Detect which cell encompasses the target text, then output its (X, Y) center coordinate. 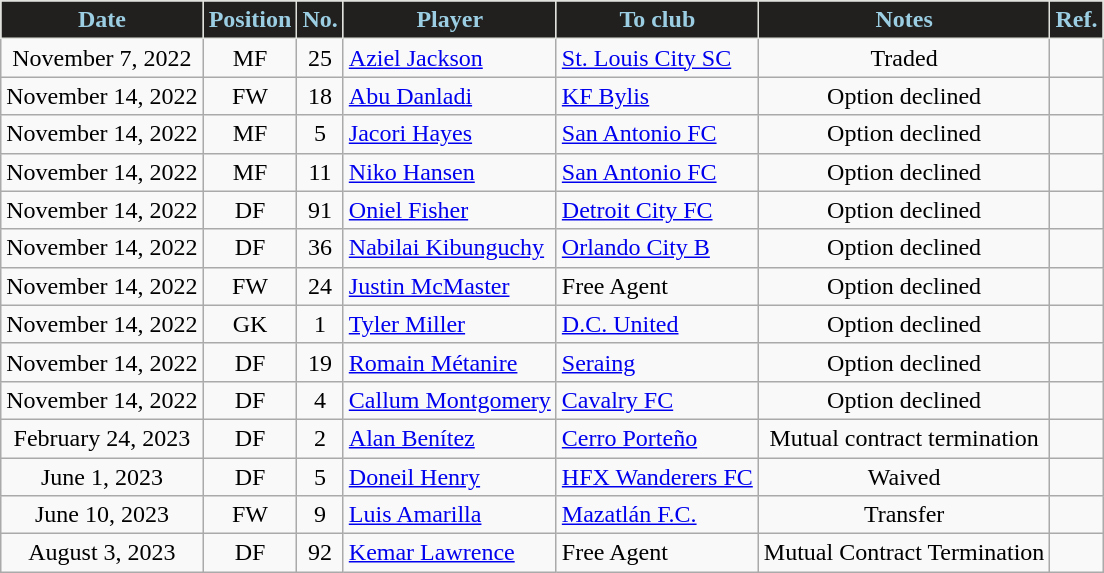
Detroit City FC (657, 210)
Mazatlán F.C. (657, 515)
Oniel Fisher (450, 210)
HFX Wanderers FC (657, 477)
Seraing (657, 362)
Aziel Jackson (450, 58)
91 (320, 210)
Nabilai Kibunguchy (450, 248)
D.C. United (657, 324)
August 3, 2023 (102, 553)
Mutual Contract Termination (904, 553)
Traded (904, 58)
19 (320, 362)
Luis Amarilla (450, 515)
Mutual contract termination (904, 438)
Niko Hansen (450, 172)
Notes (904, 20)
Player (450, 20)
9 (320, 515)
36 (320, 248)
Transfer (904, 515)
To club (657, 20)
Tyler Miller (450, 324)
February 24, 2023 (102, 438)
June 10, 2023 (102, 515)
92 (320, 553)
June 1, 2023 (102, 477)
18 (320, 96)
November 7, 2022 (102, 58)
No. (320, 20)
Kemar Lawrence (450, 553)
KF Bylis (657, 96)
Callum Montgomery (450, 400)
Justin McMaster (450, 286)
1 (320, 324)
Ref. (1076, 20)
Position (250, 20)
25 (320, 58)
Doneil Henry (450, 477)
Waived (904, 477)
St. Louis City SC (657, 58)
11 (320, 172)
Orlando City B (657, 248)
Cavalry FC (657, 400)
24 (320, 286)
2 (320, 438)
Cerro Porteño (657, 438)
Jacori Hayes (450, 134)
Abu Danladi (450, 96)
Date (102, 20)
Alan Benítez (450, 438)
4 (320, 400)
Romain Métanire (450, 362)
GK (250, 324)
